From the cell containing the given text, extract its center point as (X, Y) coordinate. 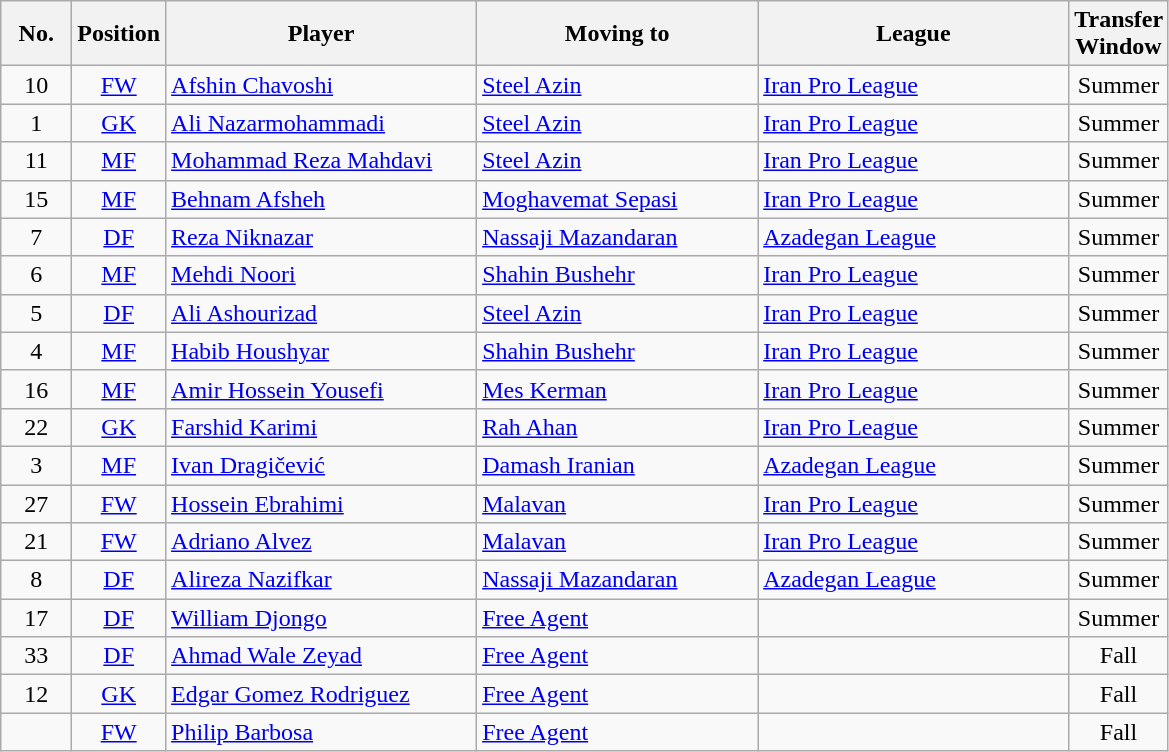
Ahmad Wale Zeyad (322, 656)
22 (36, 427)
11 (36, 161)
15 (36, 199)
Adriano Alvez (322, 542)
3 (36, 465)
Ali Ashourizad (322, 313)
8 (36, 580)
10 (36, 85)
Player (322, 34)
33 (36, 656)
12 (36, 694)
Amir Hossein Yousefi (322, 389)
Farshid Karimi (322, 427)
17 (36, 618)
16 (36, 389)
William Djongo (322, 618)
Mohammad Reza Mahdavi (322, 161)
1 (36, 123)
Ivan Dragičević (322, 465)
Moghavemat Sepasi (618, 199)
Hossein Ebrahimi (322, 503)
Reza Niknazar (322, 237)
27 (36, 503)
Mehdi Noori (322, 275)
Mes Kerman (618, 389)
Rah Ahan (618, 427)
6 (36, 275)
Ali Nazarmohammadi (322, 123)
Edgar Gomez Rodriguez (322, 694)
Moving to (618, 34)
4 (36, 351)
Philip Barbosa (322, 732)
No. (36, 34)
League (914, 34)
Afshin Chavoshi (322, 85)
Damash Iranian (618, 465)
Alireza Nazifkar (322, 580)
Habib Houshyar (322, 351)
Behnam Afsheh (322, 199)
21 (36, 542)
5 (36, 313)
Transfer Window (1118, 34)
Position (119, 34)
7 (36, 237)
